For the text-containing cell, return its midpoint in [x, y] coordinate format. 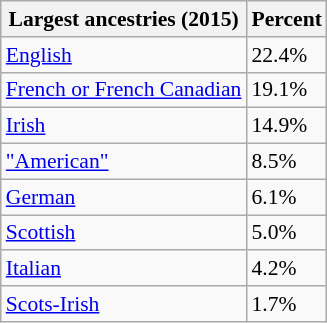
English [124, 55]
19.1% [286, 90]
German [124, 197]
Italian [124, 269]
8.5% [286, 162]
Scots-Irish [124, 304]
14.9% [286, 126]
Irish [124, 126]
6.1% [286, 197]
22.4% [286, 55]
4.2% [286, 269]
1.7% [286, 304]
Largest ancestries (2015) [124, 19]
French or French Canadian [124, 90]
5.0% [286, 233]
Scottish [124, 233]
"American" [124, 162]
Percent [286, 19]
